Capture the cell that displays the provided text and extract its [x, y] central coordinate. 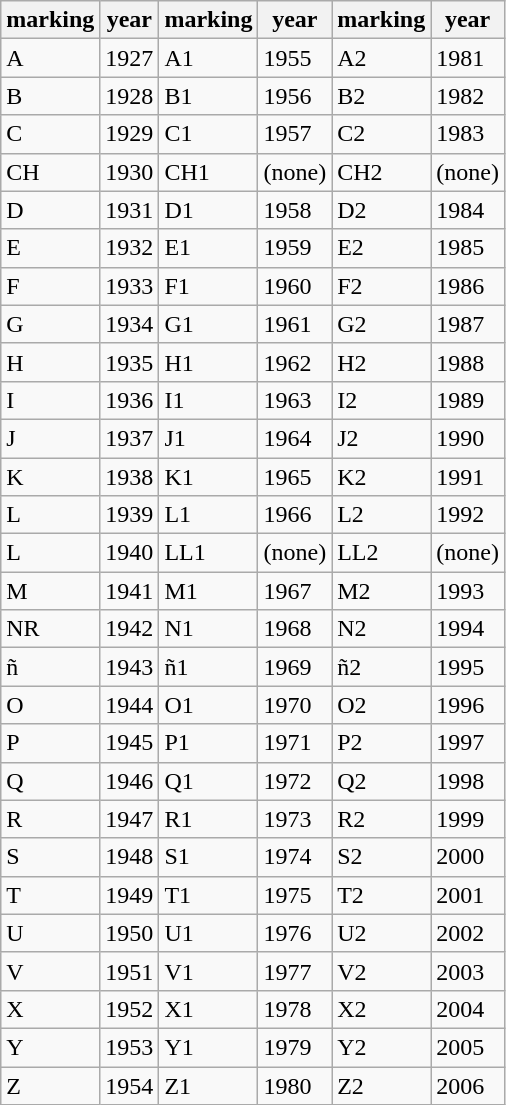
1973 [295, 819]
1967 [295, 591]
1979 [295, 1047]
I2 [382, 400]
1953 [130, 1047]
E2 [382, 248]
B [50, 96]
1939 [130, 515]
1991 [468, 477]
2002 [468, 933]
R1 [208, 819]
A [50, 58]
1988 [468, 362]
I [50, 400]
I1 [208, 400]
1965 [295, 477]
2003 [468, 971]
1980 [295, 1085]
K [50, 477]
1927 [130, 58]
1934 [130, 324]
R [50, 819]
ñ2 [382, 667]
2004 [468, 1009]
1996 [468, 705]
V1 [208, 971]
1933 [130, 286]
C2 [382, 134]
P1 [208, 743]
O [50, 705]
2001 [468, 895]
1993 [468, 591]
1946 [130, 781]
1954 [130, 1085]
S [50, 857]
1969 [295, 667]
C1 [208, 134]
1962 [295, 362]
H1 [208, 362]
O2 [382, 705]
J1 [208, 438]
1976 [295, 933]
N1 [208, 629]
LL1 [208, 553]
1956 [295, 96]
K1 [208, 477]
J [50, 438]
N2 [382, 629]
C [50, 134]
1938 [130, 477]
X2 [382, 1009]
ñ1 [208, 667]
A2 [382, 58]
1944 [130, 705]
1966 [295, 515]
1929 [130, 134]
Q2 [382, 781]
U2 [382, 933]
1955 [295, 58]
E1 [208, 248]
G1 [208, 324]
1999 [468, 819]
1959 [295, 248]
1957 [295, 134]
1971 [295, 743]
Q1 [208, 781]
1994 [468, 629]
1948 [130, 857]
ñ [50, 667]
J2 [382, 438]
1982 [468, 96]
1987 [468, 324]
S1 [208, 857]
B2 [382, 96]
1947 [130, 819]
U1 [208, 933]
Y [50, 1047]
D1 [208, 210]
H2 [382, 362]
CH2 [382, 172]
CH [50, 172]
1930 [130, 172]
1998 [468, 781]
1975 [295, 895]
1935 [130, 362]
1943 [130, 667]
S2 [382, 857]
1951 [130, 971]
R2 [382, 819]
Z2 [382, 1085]
1968 [295, 629]
1964 [295, 438]
D [50, 210]
1936 [130, 400]
V2 [382, 971]
1949 [130, 895]
1990 [468, 438]
H [50, 362]
1952 [130, 1009]
LL2 [382, 553]
2006 [468, 1085]
B1 [208, 96]
Q [50, 781]
F1 [208, 286]
1977 [295, 971]
F2 [382, 286]
1963 [295, 400]
1981 [468, 58]
1989 [468, 400]
P [50, 743]
1985 [468, 248]
T1 [208, 895]
2000 [468, 857]
Z1 [208, 1085]
E [50, 248]
F [50, 286]
1958 [295, 210]
1983 [468, 134]
CH1 [208, 172]
X1 [208, 1009]
1932 [130, 248]
K2 [382, 477]
L1 [208, 515]
O1 [208, 705]
T [50, 895]
M [50, 591]
A1 [208, 58]
1941 [130, 591]
1972 [295, 781]
M1 [208, 591]
1942 [130, 629]
1984 [468, 210]
1928 [130, 96]
1970 [295, 705]
1978 [295, 1009]
1940 [130, 553]
Y1 [208, 1047]
Y2 [382, 1047]
P2 [382, 743]
1997 [468, 743]
Z [50, 1085]
G [50, 324]
G2 [382, 324]
1995 [468, 667]
1931 [130, 210]
V [50, 971]
1974 [295, 857]
T2 [382, 895]
1945 [130, 743]
NR [50, 629]
L2 [382, 515]
1961 [295, 324]
D2 [382, 210]
1986 [468, 286]
2005 [468, 1047]
1937 [130, 438]
U [50, 933]
M2 [382, 591]
1950 [130, 933]
1992 [468, 515]
X [50, 1009]
1960 [295, 286]
